From the cell containing the given text, extract its center point as [X, Y] coordinate. 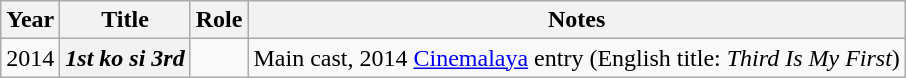
Year [30, 20]
1st ko si 3rd [125, 58]
2014 [30, 58]
Notes [576, 20]
Main cast, 2014 Cinemalaya entry (English title: Third Is My First) [576, 58]
Title [125, 20]
Role [219, 20]
